Search for the cell housing the specified text and yield its (x, y) center coordinate. 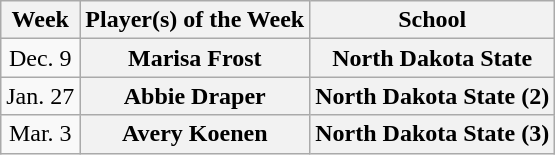
Abbie Draper (195, 96)
North Dakota State (432, 58)
North Dakota State (3) (432, 134)
North Dakota State (2) (432, 96)
Jan. 27 (40, 96)
Week (40, 20)
Avery Koenen (195, 134)
Marisa Frost (195, 58)
School (432, 20)
Player(s) of the Week (195, 20)
Dec. 9 (40, 58)
Mar. 3 (40, 134)
